Pinpoint the cell where the given text exists, returning its [X, Y] midpoint coordinate. 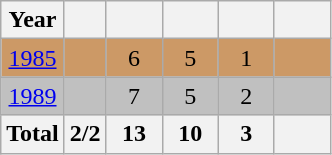
Total [33, 134]
1 [246, 58]
2 [246, 96]
7 [134, 96]
Year [33, 20]
3 [246, 134]
13 [134, 134]
2/2 [85, 134]
10 [190, 134]
1985 [33, 58]
1989 [33, 96]
6 [134, 58]
